Extract the (X, Y) coordinate from the center of the cell holding the provided text.  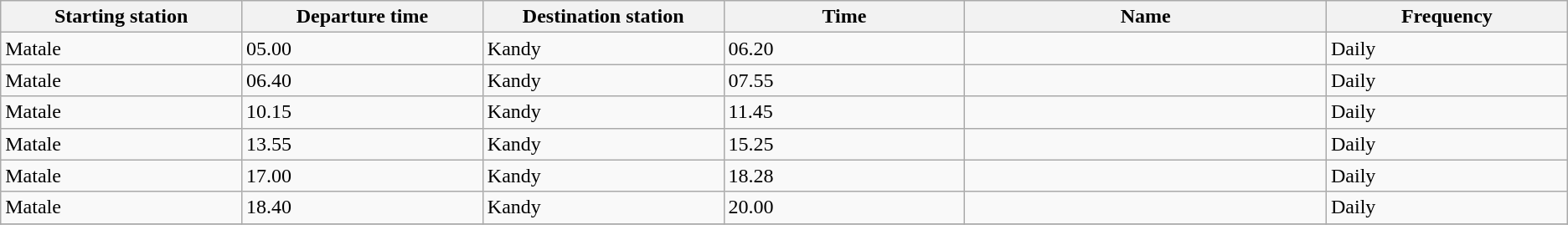
17.00 (363, 176)
20.00 (844, 207)
Time (844, 17)
Name (1146, 17)
07.55 (844, 80)
10.15 (363, 112)
11.45 (844, 112)
06.40 (363, 80)
Departure time (363, 17)
18.40 (363, 207)
13.55 (363, 144)
05.00 (363, 49)
Frequency (1447, 17)
18.28 (844, 176)
15.25 (844, 144)
Destination station (603, 17)
06.20 (844, 49)
Starting station (121, 17)
